Determine the [x, y] coordinate at the center of the cell enclosing the given text.  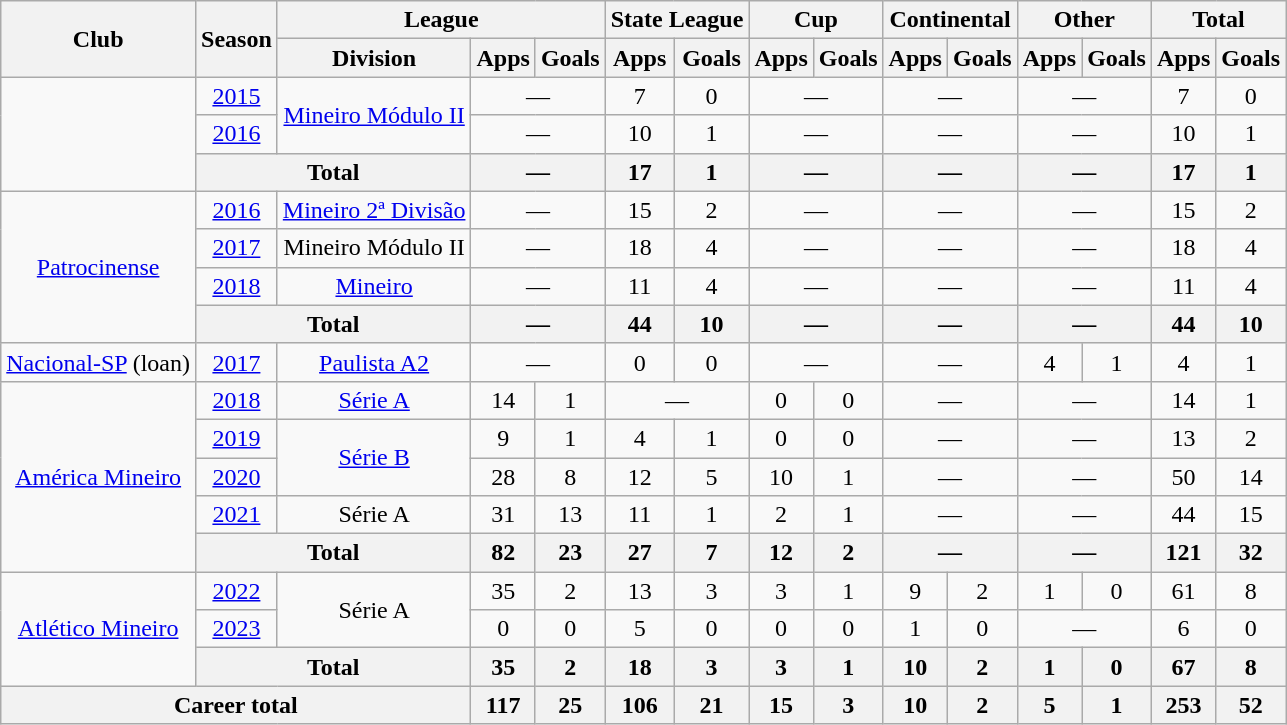
Cup [816, 20]
2023 [237, 629]
28 [503, 477]
Patrocinense [98, 267]
67 [1183, 667]
Career total [236, 705]
Season [237, 39]
25 [570, 705]
Paulista A2 [374, 362]
2022 [237, 591]
106 [640, 705]
2020 [237, 477]
2019 [237, 438]
State League [677, 20]
Mineiro 2ª Divisão [374, 210]
117 [503, 705]
Atlético Mineiro [98, 629]
Other [1084, 20]
31 [503, 515]
61 [1183, 591]
6 [1183, 629]
52 [1251, 705]
27 [640, 553]
Série B [374, 457]
América Mineiro [98, 476]
82 [503, 553]
Club [98, 39]
2021 [237, 515]
23 [570, 553]
50 [1183, 477]
Division [374, 58]
League [441, 20]
Nacional-SP (loan) [98, 362]
21 [712, 705]
Continental [950, 20]
Mineiro [374, 286]
121 [1183, 553]
2015 [237, 96]
32 [1251, 553]
253 [1183, 705]
